Detect which cell encompasses the target text, then output its [X, Y] center coordinate. 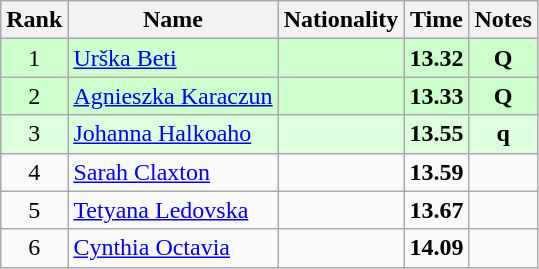
13.59 [436, 172]
q [503, 134]
Johanna Halkoaho [173, 134]
Sarah Claxton [173, 172]
Name [173, 20]
Time [436, 20]
3 [34, 134]
13.55 [436, 134]
Agnieszka Karaczun [173, 96]
14.09 [436, 248]
13.32 [436, 58]
Nationality [341, 20]
Notes [503, 20]
5 [34, 210]
Tetyana Ledovska [173, 210]
13.67 [436, 210]
6 [34, 248]
13.33 [436, 96]
2 [34, 96]
4 [34, 172]
1 [34, 58]
Cynthia Octavia [173, 248]
Rank [34, 20]
Urška Beti [173, 58]
